Identify which cell holds the provided text, then report its [x, y] central coordinate. 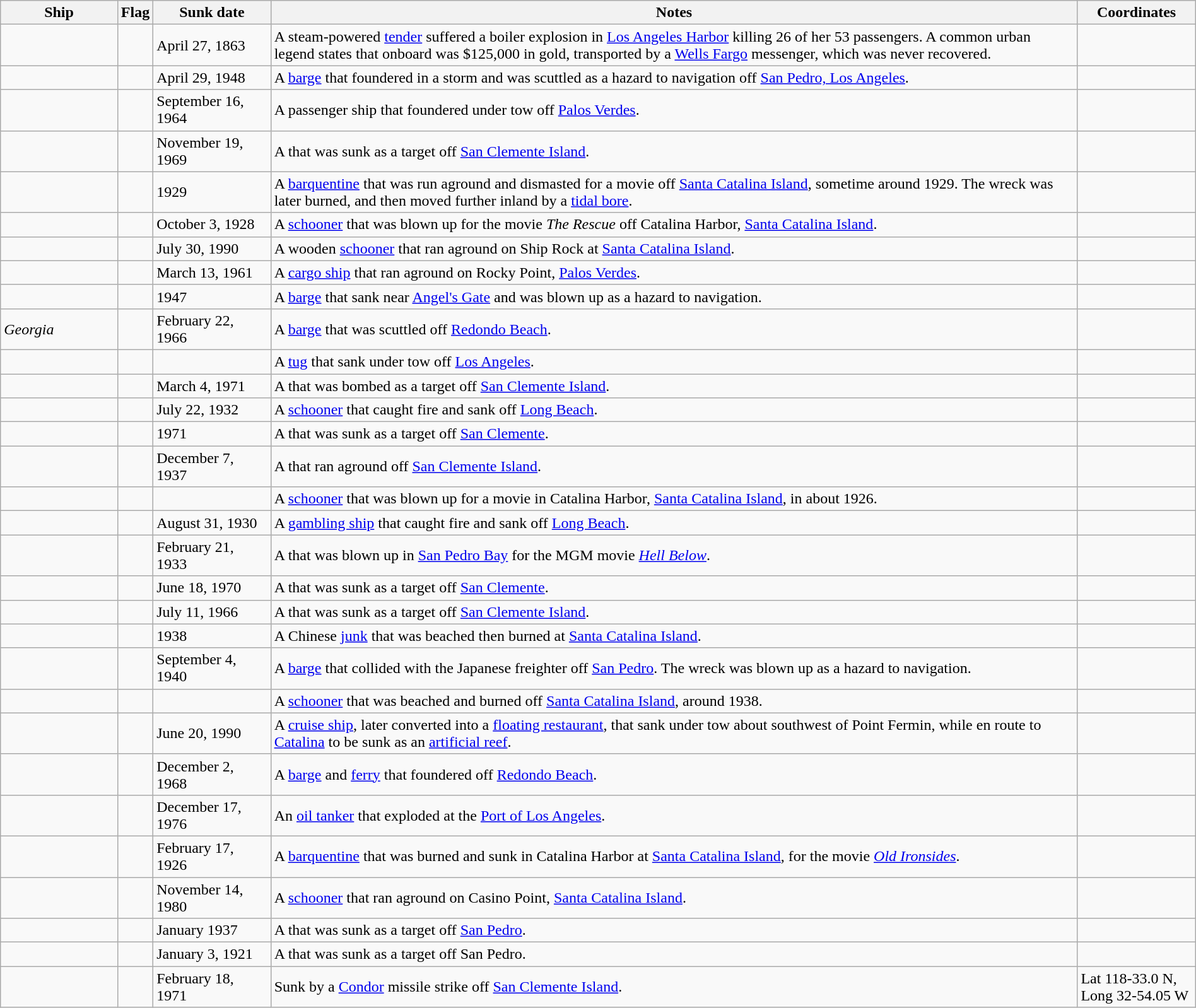
Lat 118-33.0 N, Long 32-54.05 W [1137, 987]
A tug that sank under tow off Los Angeles. [674, 361]
October 3, 1928 [212, 225]
1971 [212, 434]
November 14, 1980 [212, 897]
A that ran aground off San Clemente Island. [674, 467]
An oil tanker that exploded at the Port of Los Angeles. [674, 815]
December 2, 1968 [212, 775]
A schooner that ran aground on Casino Point, Santa Catalina Island. [674, 897]
September 16, 1964 [212, 110]
November 19, 1969 [212, 151]
December 17, 1976 [212, 815]
March 4, 1971 [212, 385]
A barquentine that was burned and sunk in Catalina Harbor at Santa Catalina Island, for the movie Old Ironsides. [674, 857]
A passenger ship that foundered under tow off Palos Verdes. [674, 110]
1938 [212, 636]
A that was blown up in San Pedro Bay for the MGM movie Hell Below. [674, 555]
June 20, 1990 [212, 733]
A wooden schooner that ran aground on Ship Rock at Santa Catalina Island. [674, 249]
Coordinates [1137, 13]
A gambling ship that caught fire and sank off Long Beach. [674, 523]
June 18, 1970 [212, 588]
Georgia [59, 329]
A schooner that was blown up for a movie in Catalina Harbor, Santa Catalina Island, in about 1926. [674, 499]
March 13, 1961 [212, 273]
A Chinese junk that was beached then burned at Santa Catalina Island. [674, 636]
January 3, 1921 [212, 954]
July 22, 1932 [212, 410]
1929 [212, 192]
July 30, 1990 [212, 249]
A schooner that caught fire and sank off Long Beach. [674, 410]
July 11, 1966 [212, 612]
A cargo ship that ran aground on Rocky Point, Palos Verdes. [674, 273]
February 18, 1971 [212, 987]
A barge that collided with the Japanese freighter off San Pedro. The wreck was blown up as a hazard to navigation. [674, 669]
April 27, 1863 [212, 45]
Notes [674, 13]
April 29, 1948 [212, 78]
A that was bombed as a target off San Clemente Island. [674, 385]
February 17, 1926 [212, 857]
September 4, 1940 [212, 669]
February 21, 1933 [212, 555]
A barge and ferry that foundered off Redondo Beach. [674, 775]
August 31, 1930 [212, 523]
A barge that foundered in a storm and was scuttled as a hazard to navigation off San Pedro, Los Angeles. [674, 78]
A schooner that was beached and burned off Santa Catalina Island, around 1938. [674, 701]
1947 [212, 296]
A barge that was scuttled off Redondo Beach. [674, 329]
A schooner that was blown up for the movie The Rescue off Catalina Harbor, Santa Catalina Island. [674, 225]
January 1937 [212, 930]
Flag [135, 13]
Sunk by a Condor missile strike off San Clemente Island. [674, 987]
A barge that sank near Angel's Gate and was blown up as a hazard to navigation. [674, 296]
Sunk date [212, 13]
February 22, 1966 [212, 329]
December 7, 1937 [212, 467]
Ship [59, 13]
